Capture the cell that displays the provided text and extract its (x, y) central coordinate. 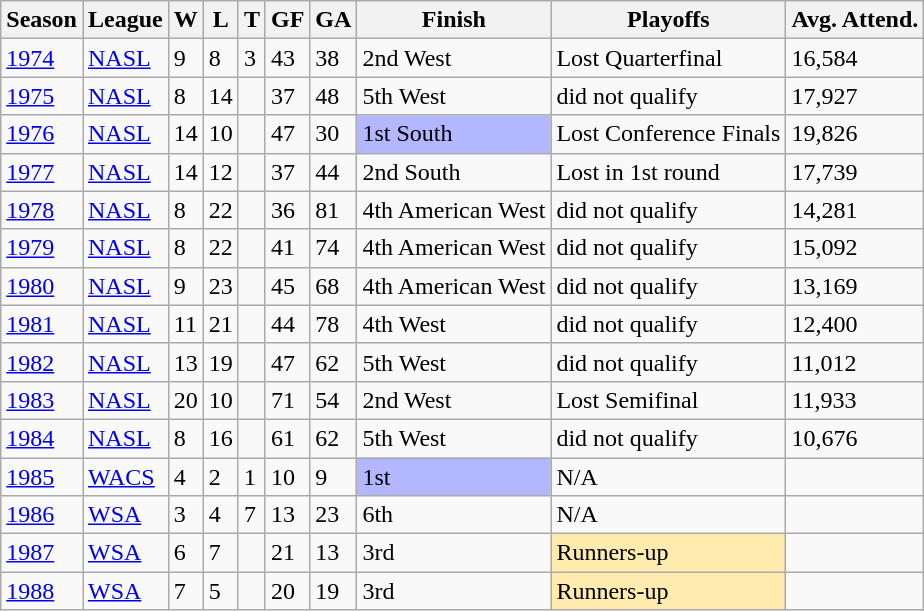
45 (287, 286)
League (125, 20)
30 (334, 134)
1974 (42, 58)
11,012 (855, 362)
1984 (42, 438)
54 (334, 400)
17,739 (855, 172)
GF (287, 20)
61 (287, 438)
10,676 (855, 438)
Lost in 1st round (668, 172)
Season (42, 20)
1976 (42, 134)
T (252, 20)
38 (334, 58)
1977 (42, 172)
Finish (454, 20)
43 (287, 58)
GA (334, 20)
12,400 (855, 324)
1986 (42, 515)
11 (186, 324)
41 (287, 248)
19,826 (855, 134)
16,584 (855, 58)
1987 (42, 553)
1981 (42, 324)
13,169 (855, 286)
1983 (42, 400)
1st South (454, 134)
1979 (42, 248)
Lost Conference Finals (668, 134)
15,092 (855, 248)
Lost Semifinal (668, 400)
L (220, 20)
1982 (42, 362)
78 (334, 324)
16 (220, 438)
1985 (42, 477)
1978 (42, 210)
71 (287, 400)
17,927 (855, 96)
Lost Quarterfinal (668, 58)
36 (287, 210)
1980 (42, 286)
2nd South (454, 172)
6 (186, 553)
4th West (454, 324)
Playoffs (668, 20)
1975 (42, 96)
Avg. Attend. (855, 20)
6th (454, 515)
W (186, 20)
11,933 (855, 400)
5 (220, 591)
68 (334, 286)
1 (252, 477)
WACS (125, 477)
14,281 (855, 210)
1st (454, 477)
2 (220, 477)
12 (220, 172)
81 (334, 210)
48 (334, 96)
74 (334, 248)
1988 (42, 591)
